Search for the cell housing the specified text and yield its (X, Y) center coordinate. 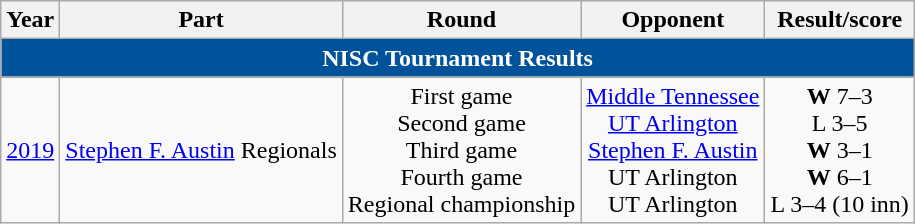
W 7–3L 3–5W 3–1W 6–1L 3–4 (10 inn) (840, 150)
NISC Tournament Results (458, 58)
First gameSecond gameThird gameFourth gameRegional championship (461, 150)
Year (30, 20)
Opponent (673, 20)
Stephen F. Austin Regionals (201, 150)
Result/score (840, 20)
2019 (30, 150)
Part (201, 20)
Round (461, 20)
Middle TennesseeUT ArlingtonStephen F. AustinUT ArlingtonUT Arlington (673, 150)
